Return (x, y) of the center of cell containing provided text 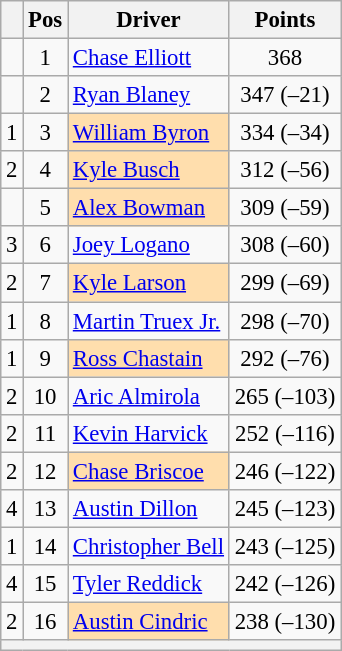
252 (–116) (284, 433)
Chase Elliott (149, 58)
238 (–130) (284, 621)
246 (–122) (284, 471)
Chase Briscoe (149, 471)
312 (–56) (284, 170)
9 (46, 358)
Kyle Busch (149, 170)
243 (–125) (284, 546)
13 (46, 509)
Driver (149, 20)
242 (–126) (284, 584)
Kevin Harvick (149, 433)
8 (46, 321)
Alex Bowman (149, 208)
265 (–103) (284, 396)
Pos (46, 20)
Points (284, 20)
6 (46, 245)
299 (–69) (284, 283)
Kyle Larson (149, 283)
292 (–76) (284, 358)
Austin Cindric (149, 621)
15 (46, 584)
Christopher Bell (149, 546)
Ryan Blaney (149, 95)
308 (–60) (284, 245)
Aric Almirola (149, 396)
368 (284, 58)
7 (46, 283)
245 (–123) (284, 509)
334 (–34) (284, 133)
12 (46, 471)
Joey Logano (149, 245)
William Byron (149, 133)
Austin Dillon (149, 509)
14 (46, 546)
298 (–70) (284, 321)
Tyler Reddick (149, 584)
Martin Truex Jr. (149, 321)
Ross Chastain (149, 358)
16 (46, 621)
10 (46, 396)
5 (46, 208)
309 (–59) (284, 208)
11 (46, 433)
347 (–21) (284, 95)
